Return the [X, Y] coordinate for the center point of the cell that contains the specified text.  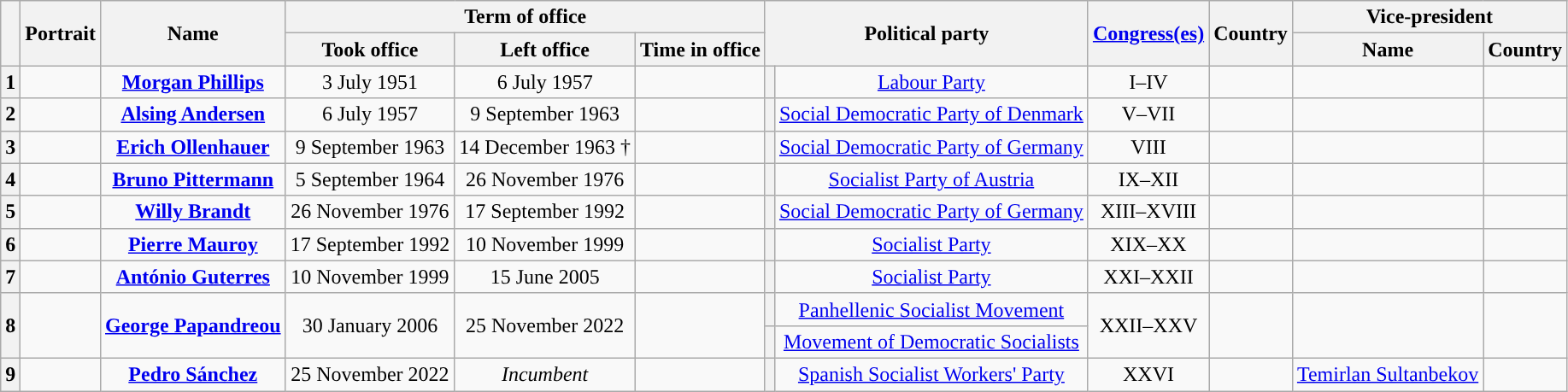
Spanish Socialist Workers' Party [931, 374]
Took office [370, 50]
Political party [926, 33]
8 [10, 325]
Portrait [61, 33]
5 [10, 212]
9 [10, 374]
15 June 2005 [545, 277]
Term of office [525, 17]
5 September 1964 [370, 179]
Congress(es) [1148, 33]
2 [10, 114]
1 [10, 82]
XIII–XVIII [1148, 212]
Willy Brandt [193, 212]
Erich Ollenhauer [193, 147]
I–IV [1148, 82]
Morgan Phillips [193, 82]
Time in office [700, 50]
Panhellenic Socialist Movement [931, 309]
Incumbent [545, 374]
4 [10, 179]
Movement of Democratic Socialists [931, 342]
3 [10, 147]
Vice-president [1429, 17]
14 December 1963 † [545, 147]
30 January 2006 [370, 325]
Temirlan Sultanbekov [1388, 374]
Socialist Party of Austria [931, 179]
XIX–XX [1148, 244]
António Guterres [193, 277]
3 July 1951 [370, 82]
Social Democratic Party of Denmark [931, 114]
Labour Party [931, 82]
XXII–XXV [1148, 325]
Pierre Mauroy [193, 244]
VIII [1148, 147]
7 [10, 277]
Alsing Andersen [193, 114]
V–VII [1148, 114]
6 [10, 244]
George Papandreou [193, 325]
Pedro Sánchez [193, 374]
Bruno Pittermann [193, 179]
XXI–XXII [1148, 277]
Left office [545, 50]
IX–XII [1148, 179]
XXVI [1148, 374]
